Detect which cell encompasses the target text, then output its [x, y] center coordinate. 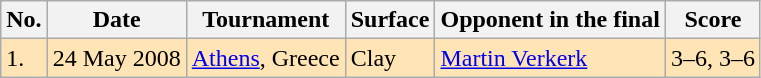
3–6, 3–6 [712, 58]
Surface [390, 20]
Tournament [266, 20]
Date [116, 20]
24 May 2008 [116, 58]
Clay [390, 58]
No. [24, 20]
Score [712, 20]
1. [24, 58]
Opponent in the final [550, 20]
Athens, Greece [266, 58]
Martin Verkerk [550, 58]
